From the cell containing the given text, extract its center point as [x, y] coordinate. 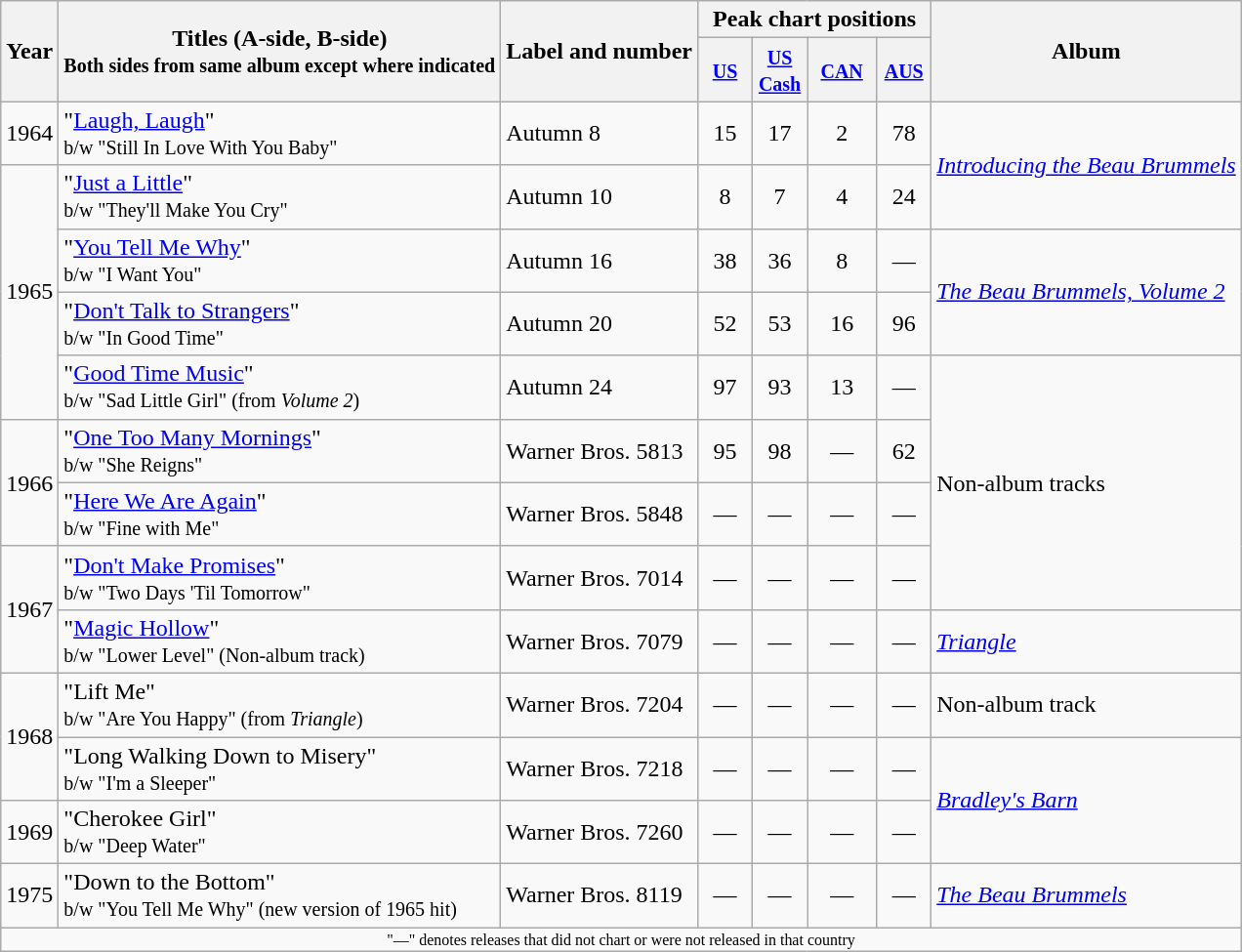
16 [842, 324]
"Just a Little"b/w "They'll Make You Cry" [279, 197]
Autumn 24 [600, 387]
52 [724, 324]
CAN [842, 70]
"Lift Me"b/w "Are You Happy" (from Triangle) [279, 705]
1975 [29, 896]
"Laugh, Laugh"b/w "Still In Love With You Baby" [279, 133]
US [724, 70]
Peak chart positions [814, 20]
36 [780, 260]
Label and number [600, 51]
"Good Time Music"b/w "Sad Little Girl" (from Volume 2) [279, 387]
93 [780, 387]
Warner Bros. 7079 [600, 641]
"Here We Are Again"b/w "Fine with Me" [279, 514]
1965 [29, 292]
1966 [29, 482]
1964 [29, 133]
Autumn 8 [600, 133]
"—" denotes releases that did not chart or were not released in that country [621, 939]
Introducing the Beau Brummels [1086, 165]
Autumn 10 [600, 197]
17 [780, 133]
4 [842, 197]
The Beau Brummels, Volume 2 [1086, 292]
97 [724, 387]
"Long Walking Down to Misery"b/w "I'm a Sleeper" [279, 767]
1967 [29, 609]
US Cash [780, 70]
"Don't Make Promises"b/w "Two Days 'Til Tomorrow" [279, 578]
95 [724, 451]
"Magic Hollow"b/w "Lower Level" (Non-album track) [279, 641]
The Beau Brummels [1086, 896]
Warner Bros. 5848 [600, 514]
1969 [29, 832]
Autumn 20 [600, 324]
15 [724, 133]
2 [842, 133]
Non-album track [1086, 705]
62 [904, 451]
Autumn 16 [600, 260]
Year [29, 51]
"You Tell Me Why"b/w "I Want You" [279, 260]
Warner Bros. 5813 [600, 451]
Warner Bros. 7260 [600, 832]
Warner Bros. 8119 [600, 896]
Bradley's Barn [1086, 800]
78 [904, 133]
Warner Bros. 7218 [600, 767]
38 [724, 260]
1968 [29, 736]
AUS [904, 70]
24 [904, 197]
96 [904, 324]
Non-album tracks [1086, 482]
Warner Bros. 7204 [600, 705]
"Down to the Bottom"b/w "You Tell Me Why" (new version of 1965 hit) [279, 896]
"Don't Talk to Strangers"b/w "In Good Time" [279, 324]
Triangle [1086, 641]
Titles (A-side, B-side)Both sides from same album except where indicated [279, 51]
53 [780, 324]
98 [780, 451]
"Cherokee Girl"b/w "Deep Water" [279, 832]
13 [842, 387]
7 [780, 197]
Album [1086, 51]
"One Too Many Mornings"b/w "She Reigns" [279, 451]
Warner Bros. 7014 [600, 578]
